Extract the [x, y] coordinate from the center of the cell holding the provided text.  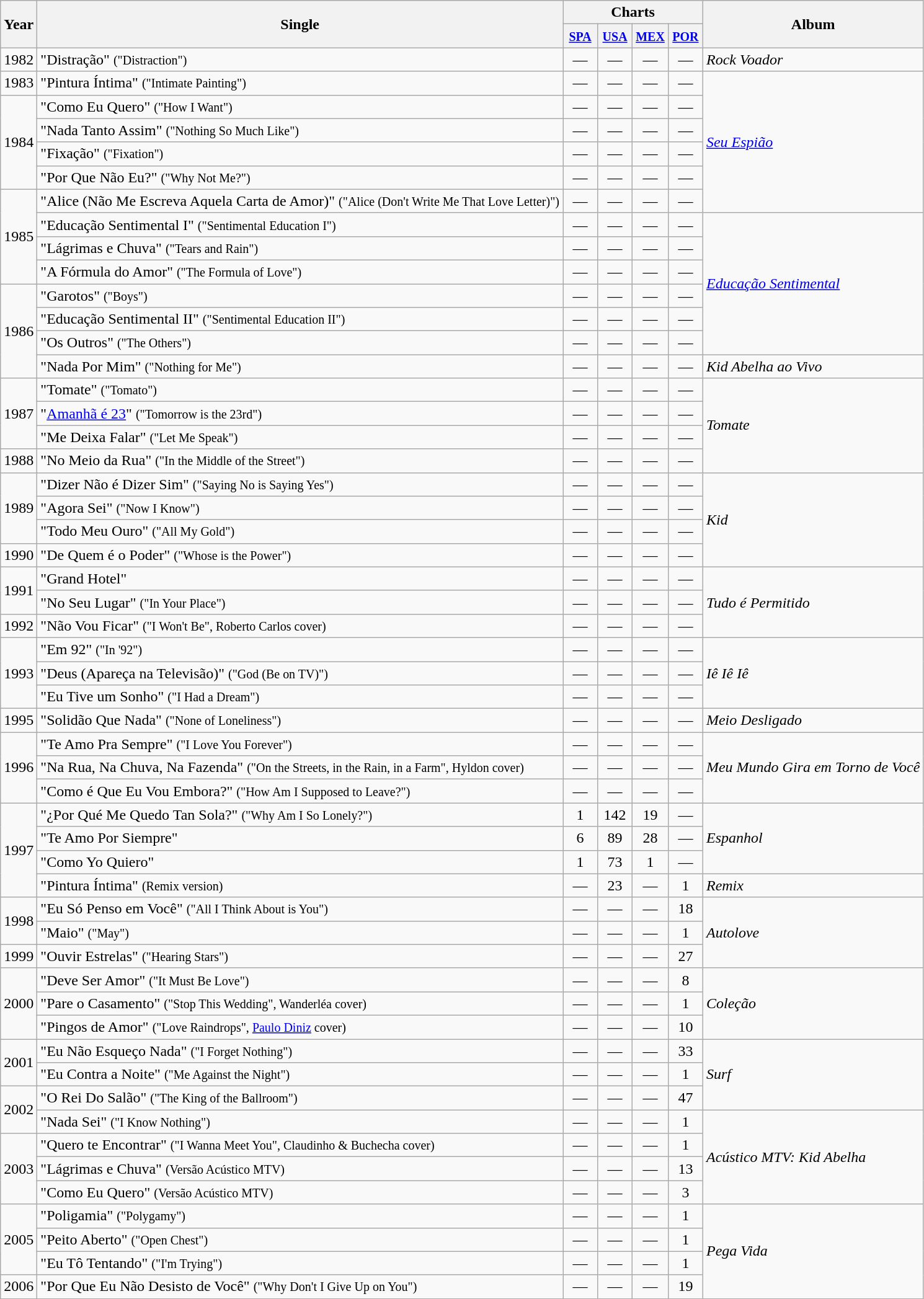
"Nada Tanto Assim" ("Nothing So Much Like") [300, 130]
"Dizer Não é Dizer Sim" ("Saying No is Saying Yes") [300, 484]
"De Quem é o Poder" ("Whose is the Power") [300, 555]
"Pintura Íntima" (Remix version) [300, 885]
"Eu Só Penso em Você" ("All I Think About is You") [300, 909]
"Te Amo Pra Sempre" ("I Love You Forever") [300, 744]
"Distração" ("Distraction") [300, 60]
"No Meio da Rua" ("In the Middle of the Street") [300, 461]
1990 [19, 555]
"Como Eu Quero" (Versão Acústico MTV) [300, 1192]
"Te Amo Por Siempre" [300, 838]
Kid Abelha ao Vivo [812, 366]
73 [615, 862]
Album [812, 24]
"Fixação" ("Fixation") [300, 154]
"Em 92" ("In '92") [300, 649]
18 [685, 909]
47 [685, 1098]
"Eu Tô Tentando" ("I'm Trying") [300, 1263]
Autolove [812, 933]
"Pare o Casamento" ("Stop This Wedding", Wanderléa cover) [300, 1003]
"Agora Sei" ("Now I Know") [300, 508]
"Solidão Que Nada" ("None of Loneliness") [300, 720]
"Por Que Eu Não Desisto de Você" ("Why Don't I Give Up on You") [300, 1287]
"Alice (Não Me Escreva Aquela Carta de Amor)" ("Alice (Don't Write Me That Love Letter)") [300, 201]
"Quero te Encontrar" ("I Wanna Meet You", Claudinho & Buchecha cover) [300, 1145]
10 [685, 1027]
Tomate [812, 425]
"Peito Aberto" ("Open Chest") [300, 1239]
8 [685, 980]
"Os Outros" ("The Others") [300, 343]
"¿Por Qué Me Quedo Tan Sola?" ("Why Am I So Lonely?") [300, 815]
1988 [19, 461]
MEX [651, 36]
1995 [19, 720]
Pega Vida [812, 1251]
Charts [633, 12]
Year [19, 24]
"Pintura Íntima" ("Intimate Painting") [300, 83]
1983 [19, 83]
2002 [19, 1110]
1987 [19, 414]
"Pingos de Amor" ("Love Raindrops", Paulo Diniz cover) [300, 1027]
3 [685, 1192]
"Eu Não Esqueço Nada" ("I Forget Nothing") [300, 1051]
Seu Espião [812, 142]
USA [615, 36]
"Educação Sentimental II" ("Sentimental Education II") [300, 319]
Remix [812, 885]
"Nada Sei" ("I Know Nothing") [300, 1122]
1996 [19, 768]
1984 [19, 142]
"Como Eu Quero" ("How I Want") [300, 107]
"Eu Tive um Sonho" ("I Had a Dream") [300, 697]
"Deve Ser Amor" ("It Must Be Love") [300, 980]
1998 [19, 921]
"Grand Hotel" [300, 579]
1999 [19, 956]
Rock Voador [812, 60]
"O Rei Do Salão" ("The King of the Ballroom") [300, 1098]
1991 [19, 590]
1993 [19, 673]
"Como Yo Quiero" [300, 862]
"No Seu Lugar" ("In Your Place") [300, 602]
89 [615, 838]
"Todo Meu Ouro" ("All My Gold") [300, 531]
2005 [19, 1239]
33 [685, 1051]
"Como é Que Eu Vou Embora?" ("How Am I Supposed to Leave?") [300, 791]
"Amanhã é 23" ("Tomorrow is the 23rd") [300, 414]
Kid [812, 520]
"Tomate" ("Tomato") [300, 390]
"Lágrimas e Chuva" ("Tears and Rain") [300, 248]
Single [300, 24]
Meu Mundo Gira em Torno de Você [812, 768]
SPA [580, 36]
1992 [19, 626]
Meio Desligado [812, 720]
1997 [19, 850]
"Lágrimas e Chuva" (Versão Acústico MTV) [300, 1169]
Educação Sentimental [812, 283]
2001 [19, 1063]
"Nada Por Mim" ("Nothing for Me") [300, 366]
"Ouvir Estrelas" ("Hearing Stars") [300, 956]
"Não Vou Ficar" ("I Won't Be", Roberto Carlos cover) [300, 626]
6 [580, 838]
Tudo é Permitido [812, 602]
23 [615, 885]
"Garotos" ("Boys") [300, 296]
27 [685, 956]
"Eu Contra a Noite" ("Me Against the Night") [300, 1075]
"Por Que Não Eu?" ("Why Not Me?") [300, 177]
"A Fórmula do Amor" ("The Formula of Love") [300, 272]
1989 [19, 508]
Surf [812, 1075]
2003 [19, 1169]
"Educação Sentimental I" ("Sentimental Education I") [300, 224]
13 [685, 1169]
Espanhol [812, 838]
2000 [19, 1003]
1982 [19, 60]
Iê Iê Iê [812, 673]
28 [651, 838]
"Poligamia" ("Polygamy") [300, 1216]
1985 [19, 236]
"Maio" ("May") [300, 933]
POR [685, 36]
"Deus (Apareça na Televisão)" ("God (Be on TV)") [300, 673]
1986 [19, 331]
2006 [19, 1287]
142 [615, 815]
Coleção [812, 1003]
Acústico MTV: Kid Abelha [812, 1157]
"Me Deixa Falar" ("Let Me Speak") [300, 437]
"Na Rua, Na Chuva, Na Fazenda" ("On the Streets, in the Rain, in a Farm", Hyldon cover) [300, 768]
